Capture the cell that displays the provided text and extract its [x, y] central coordinate. 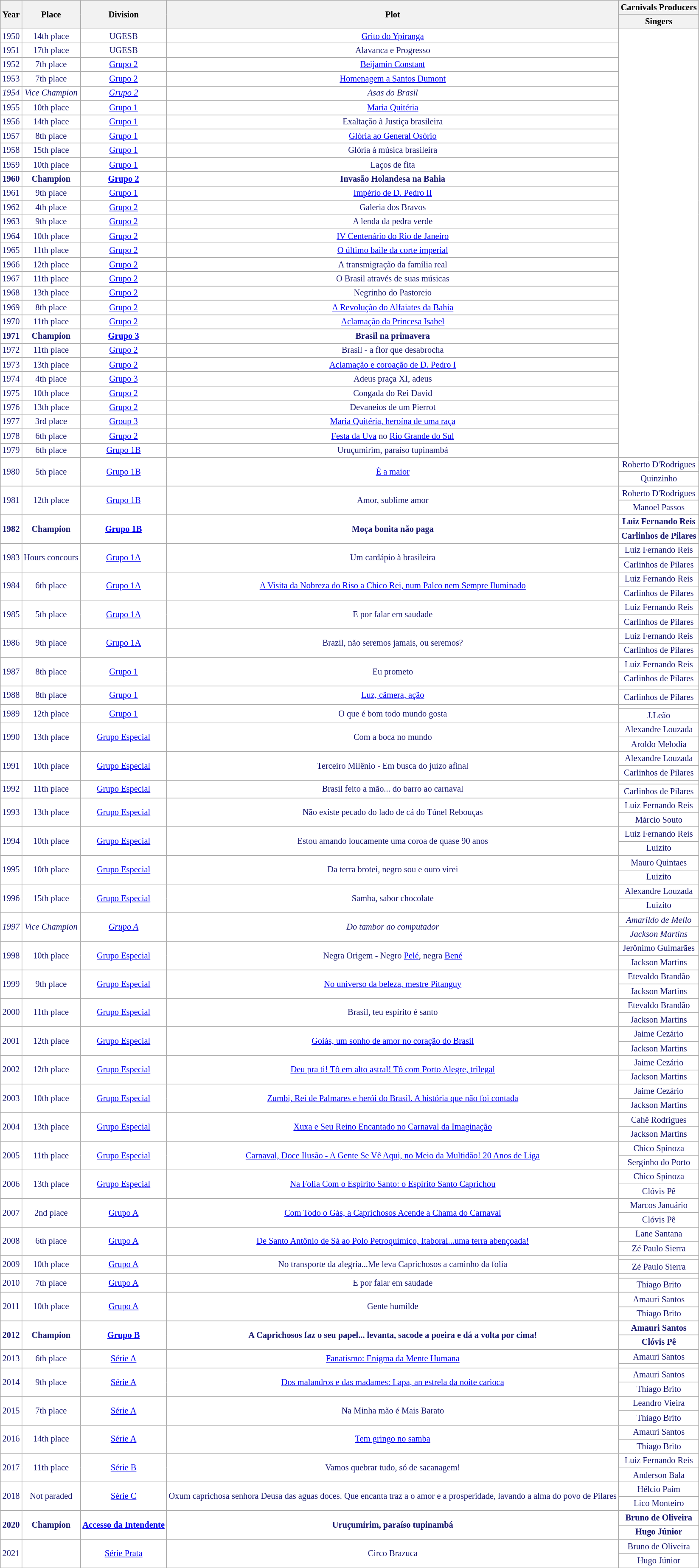
Dos malandros e das madames: Lapa, an estrela da noite carioca [393, 1382]
Império de D. Pedro II [393, 193]
Série Prata [123, 1554]
Negra Origem - Negro Pelé, negra Bené [393, 955]
1982 [11, 529]
1962 [11, 208]
1965 [11, 250]
1959 [11, 165]
Cahê Rodrigues [659, 1120]
1969 [11, 307]
1960 [11, 179]
2008 [11, 1241]
Year [11, 14]
Luz, câmera, ação [393, 695]
A Revolução do Alfaiates da Bahia [393, 307]
Moça bonita não paga [393, 529]
Lico Monteiro [659, 1503]
3rd place [51, 422]
Xuxa e Seu Reino Encantado no Carnaval da Imaginação [393, 1127]
2016 [11, 1439]
1986 [11, 643]
1991 [11, 766]
Devaneios de um Pierrot [393, 407]
Brazil, não seremos jamais, ou seremos? [393, 643]
1983 [11, 557]
1994 [11, 841]
2014 [11, 1382]
1980 [11, 471]
1988 [11, 695]
O último baile da corte imperial [393, 250]
1990 [11, 737]
Da terra brotei, negro sou e ouro virei [393, 869]
A Caprichosos faz o seu papel... levanta, sacode a poeira e dá a volta por cima! [393, 1335]
1989 [11, 713]
1968 [11, 293]
2002 [11, 1070]
O Brasil através de suas músicas [393, 279]
IV Centenário do Rio de Janeiro [393, 236]
1998 [11, 955]
Na Folia Com o Espírito Santo: o Espírito Santo Caprichou [393, 1183]
1977 [11, 422]
Gente humilde [393, 1307]
Aroldo Melodia [659, 744]
Série B [123, 1468]
Galeria dos Bravos [393, 208]
1951 [11, 50]
A Visita da Nobreza do Riso a Chico Rei, num Palco nem Sempre Iluminado [393, 586]
No transporte da alegria...Me leva Caprichosos a caminho da folia [393, 1264]
2009 [11, 1264]
2001 [11, 1041]
1958 [11, 150]
Beijamin Constant [393, 65]
Glória ao General Osório [393, 136]
1967 [11, 279]
Division [123, 14]
Circo Brazuca [393, 1554]
Não existe pecado do lado de cá do Túnel Rebouças [393, 812]
2010 [11, 1283]
Serginho do Porto [659, 1163]
Grito do Ypiranga [393, 36]
2000 [11, 1013]
Singers [659, 22]
2003 [11, 1099]
1978 [11, 436]
Hours concours [51, 557]
17th place [51, 50]
Mauro Quintaes [659, 863]
2015 [11, 1410]
2017 [11, 1468]
1976 [11, 407]
De Santo Antônio de Sá ao Polo Petroquímico, Itaboraí...uma terra abençoada! [393, 1241]
Do tambor ao computador [393, 927]
Márcio Souto [659, 820]
2013 [11, 1358]
Plot [393, 14]
2004 [11, 1127]
A transmigração da família real [393, 264]
Festa da Uva no Rio Grande do Sul [393, 436]
1953 [11, 79]
1975 [11, 393]
1950 [11, 36]
1971 [11, 336]
1993 [11, 812]
2011 [11, 1307]
1961 [11, 193]
1974 [11, 379]
No universo da beleza, mestre Pitanguy [393, 984]
2018 [11, 1496]
Adeus praça XI, adeus [393, 379]
1956 [11, 122]
Fanatismo: Enigma da Mente Humana [393, 1358]
Marcos Januário [659, 1206]
Negrinho do Pastoreio [393, 293]
Amor, sublime amor [393, 500]
Laços de fita [393, 165]
Carnivals Producers [659, 7]
É a maior [393, 471]
Zumbi, Rei de Palmares e herói do Brasil. A história que não foi contada [393, 1099]
O que é bom todo mundo gosta [393, 713]
Asas do Brasil [393, 93]
Série C [123, 1496]
Lane Santana [659, 1234]
Brasil, teu espírito é santo [393, 1013]
1952 [11, 65]
1955 [11, 107]
1997 [11, 927]
1999 [11, 984]
Oxum caprichosa senhora Deusa das aguas doces. Que encanta traz a o amor e a prosperidade, lavando a alma do povo de Pilares [393, 1496]
Goiás, um sonho de amor no coração do Brasil [393, 1041]
1985 [11, 615]
Um cardápio à brasileira [393, 557]
1972 [11, 350]
Maria Quitéria [393, 107]
Alavanca e Progresso [393, 50]
1992 [11, 789]
Anderson Bala [659, 1475]
Terceiro Milênio - Em busca do juízo afinal [393, 766]
2007 [11, 1212]
1966 [11, 264]
Leandro Vieira [659, 1403]
Manoel Passos [659, 507]
Jerônimo Guimarães [659, 948]
2020 [11, 1525]
1954 [11, 93]
Eu prometo [393, 672]
Homenagem a Santos Dumont [393, 79]
1973 [11, 365]
Brasil feito a mão... do barro ao carnaval [393, 789]
Com Todo o Gás, a Caprichosos Acende a Chama do Carnaval [393, 1212]
1957 [11, 136]
Place [51, 14]
2005 [11, 1155]
1979 [11, 450]
Aclamação e coroação de D. Pedro I [393, 365]
Samba, sabor chocolate [393, 898]
Aclamação da Princesa Isabel [393, 322]
Maria Quitéria, heroína de uma raça [393, 422]
1970 [11, 322]
Quinzinho [659, 479]
Exaltação à Justiça brasileira [393, 122]
2006 [11, 1183]
A lenda da pedra verde [393, 222]
J.Leão [659, 716]
2012 [11, 1335]
Invasão Holandesa na Bahia [393, 179]
1996 [11, 898]
Glória à música brasileira [393, 150]
Brasil na primavera [393, 336]
1995 [11, 869]
Not paraded [51, 1496]
Estou amando loucamente uma coroa de quase 90 anos [393, 841]
1964 [11, 236]
1963 [11, 222]
Hélcio Paim [659, 1489]
Amarildo de Mello [659, 920]
1987 [11, 672]
Com a boca no mundo [393, 737]
Na Minha mão é Mais Barato [393, 1410]
Group 3 [123, 422]
Deu pra ti! Tô em alto astral! Tô com Porto Alegre, trilegal [393, 1070]
2021 [11, 1554]
1984 [11, 586]
Accesso da Intendente [123, 1525]
1981 [11, 500]
Brasil - a flor que desabrocha [393, 350]
2nd place [51, 1212]
Grupo B [123, 1335]
Vamos quebrar tudo, só de sacanagem! [393, 1468]
Carnaval, Doce Ilusão - A Gente Se Vê Aqui, no Meio da Multidão! 20 Anos de Liga [393, 1155]
Tem gringo no samba [393, 1439]
Congada do Rei David [393, 393]
